From the cell containing the given text, extract its center point as [x, y] coordinate. 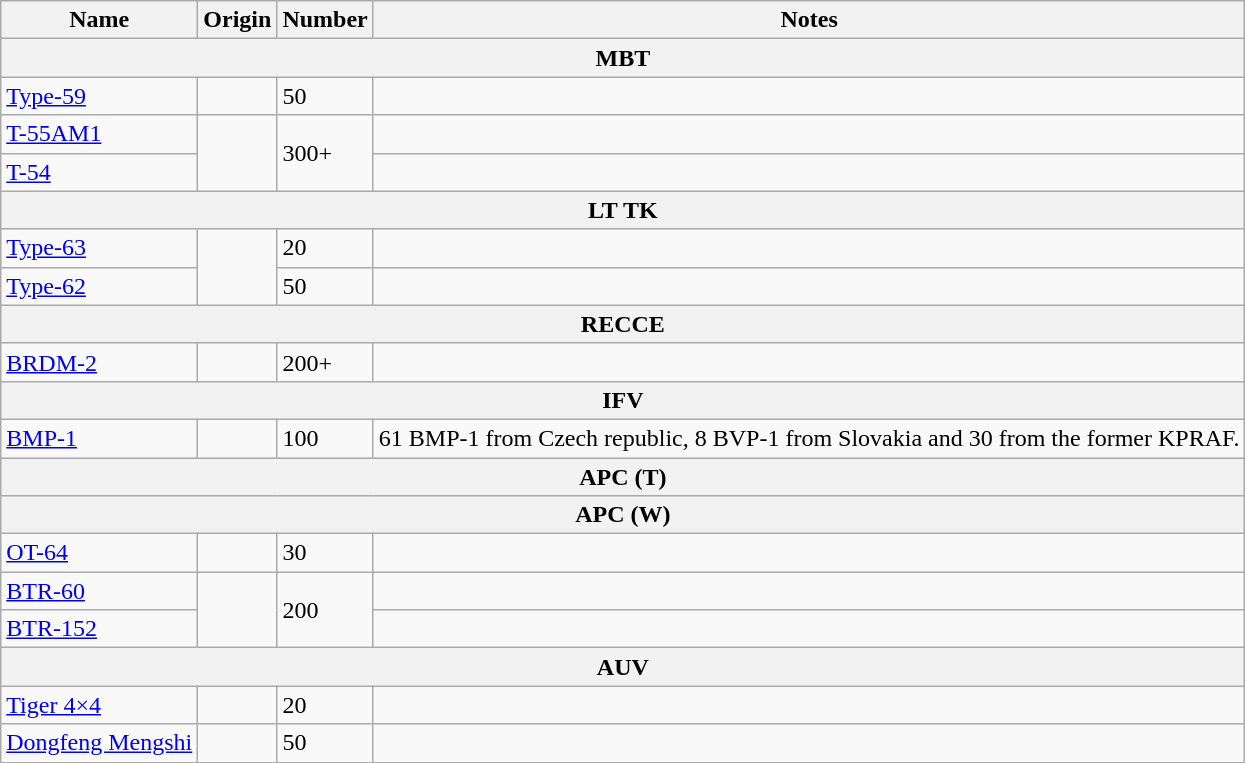
300+ [325, 153]
T-55AM1 [100, 134]
Tiger 4×4 [100, 705]
MBT [623, 58]
BRDM-2 [100, 362]
OT-64 [100, 553]
100 [325, 438]
LT TK [623, 210]
61 BMP-1 from Czech republic, 8 BVP-1 from Slovakia and 30 from the former KPRAF. [809, 438]
RECCE [623, 324]
30 [325, 553]
IFV [623, 400]
Notes [809, 20]
AUV [623, 667]
BTR-152 [100, 629]
200+ [325, 362]
Type-59 [100, 96]
Dongfeng Mengshi [100, 743]
Name [100, 20]
T-54 [100, 172]
Origin [238, 20]
Type-63 [100, 248]
BTR-60 [100, 591]
BMP-1 [100, 438]
200 [325, 610]
APC (T) [623, 477]
Number [325, 20]
APC (W) [623, 515]
Type-62 [100, 286]
